Provide the [X, Y] coordinate of the cell's center where the given text is located.  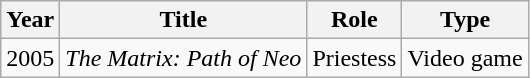
Priestess [354, 58]
Video game [465, 58]
Year [30, 20]
2005 [30, 58]
Type [465, 20]
The Matrix: Path of Neo [184, 58]
Title [184, 20]
Role [354, 20]
